Return (x, y) of the center of cell containing provided text 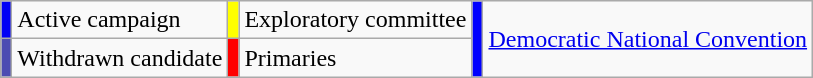
Active campaign (120, 20)
Democratic National Convention (648, 39)
Primaries (356, 58)
Exploratory committee (356, 20)
Withdrawn candidate (120, 58)
